Identify which cell holds the provided text, then report its (x, y) central coordinate. 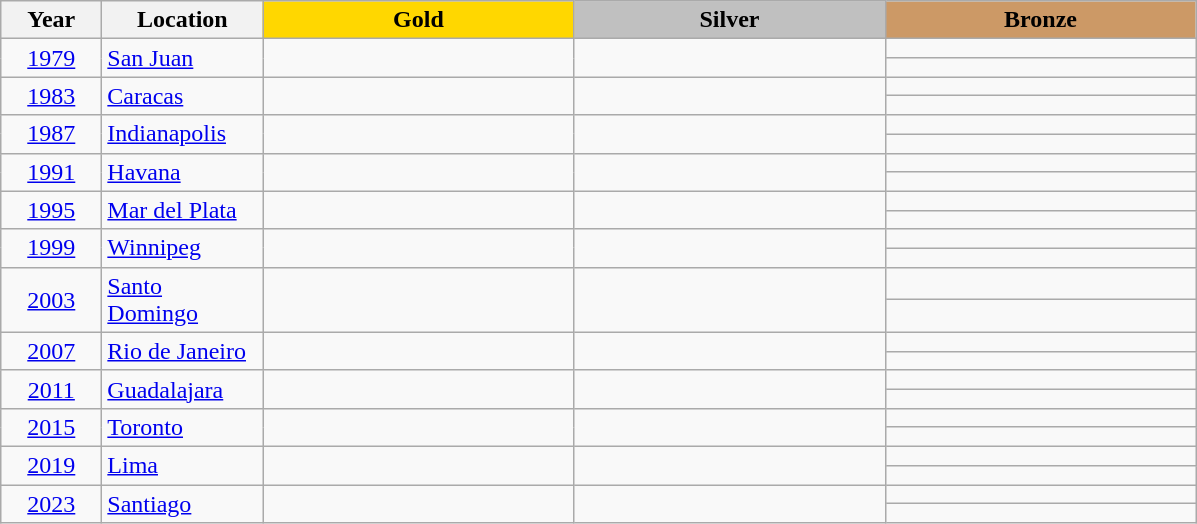
Havana (182, 172)
2015 (52, 427)
Bronze (1040, 20)
2011 (52, 389)
2023 (52, 503)
Silver (730, 20)
2007 (52, 351)
1995 (52, 210)
Toronto (182, 427)
Guadalajara (182, 389)
1987 (52, 134)
1999 (52, 248)
San Juan (182, 58)
Santo Domingo (182, 300)
Mar del Plata (182, 210)
1979 (52, 58)
2003 (52, 300)
Winnipeg (182, 248)
Santiago (182, 503)
2019 (52, 465)
Location (182, 20)
Indianapolis (182, 134)
Caracas (182, 96)
1983 (52, 96)
Rio de Janeiro (182, 351)
Year (52, 20)
1991 (52, 172)
Lima (182, 465)
Gold (418, 20)
